Return the [X, Y] coordinate for the center point of the cell that contains the specified text.  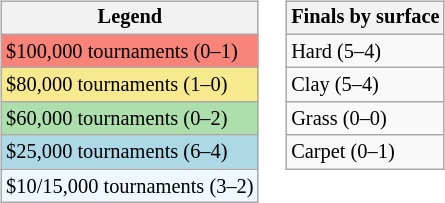
Carpet (0–1) [365, 152]
Hard (5–4) [365, 51]
$60,000 tournaments (0–2) [130, 119]
Clay (5–4) [365, 85]
$80,000 tournaments (1–0) [130, 85]
$100,000 tournaments (0–1) [130, 51]
Grass (0–0) [365, 119]
Legend [130, 18]
$10/15,000 tournaments (3–2) [130, 186]
$25,000 tournaments (6–4) [130, 152]
Finals by surface [365, 18]
